Return [X, Y] of the center of cell containing provided text 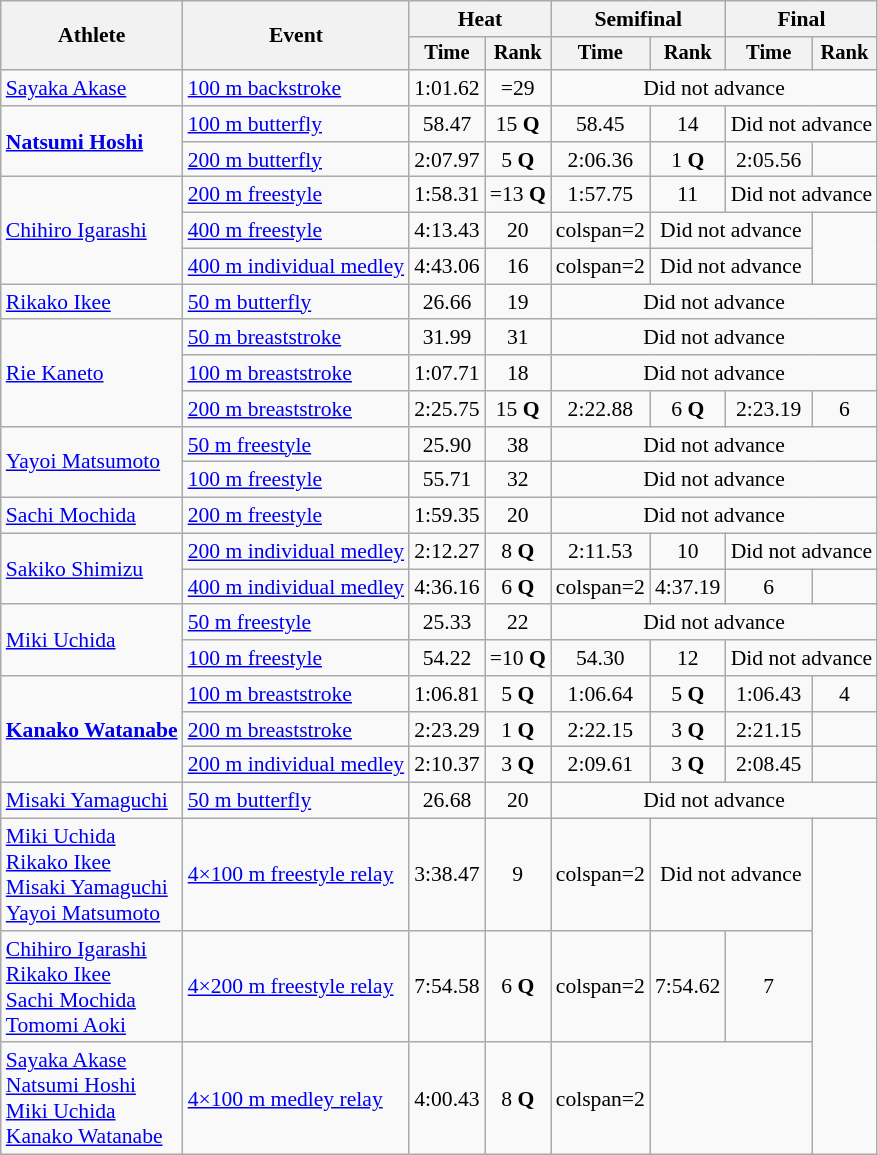
26.68 [446, 801]
11 [688, 195]
Sayaka Akase [92, 88]
25.33 [446, 623]
26.66 [446, 302]
4:37.19 [688, 587]
2:23.29 [446, 730]
16 [518, 267]
4×100 m medley relay [296, 1099]
Event [296, 36]
4×200 m freestyle relay [296, 987]
1:57.75 [600, 195]
2:05.56 [769, 160]
Rie Kaneto [92, 374]
2:21.15 [769, 730]
Final [802, 19]
Kanako Watanabe [92, 730]
Chihiro IgarashiRikako IkeeSachi MochidaTomomi Aoki [92, 987]
100 m backstroke [296, 88]
1:58.31 [446, 195]
400 m freestyle [296, 231]
Chihiro Igarashi [92, 230]
Miki UchidaRikako IkeeMisaki YamaguchiYayoi Matsumoto [92, 875]
3:38.47 [446, 875]
100 m butterfly [296, 124]
=29 [518, 88]
54.22 [446, 658]
2:25.75 [446, 409]
1:01.62 [446, 88]
Semifinal [638, 19]
50 m breaststroke [296, 338]
10 [688, 552]
7:54.62 [688, 987]
2:09.61 [600, 765]
2:08.45 [769, 765]
Athlete [92, 36]
31 [518, 338]
1:06.43 [769, 694]
2:23.19 [769, 409]
Sayaka AkaseNatsumi HoshiMiki UchidaKanako Watanabe [92, 1099]
14 [688, 124]
2:06.36 [600, 160]
4×100 m freestyle relay [296, 875]
58.47 [446, 124]
=10 Q [518, 658]
=13 Q [518, 195]
Heat [480, 19]
1:06.64 [600, 694]
2:12.27 [446, 552]
Natsumi Hoshi [92, 142]
Miki Uchida [92, 640]
22 [518, 623]
54.30 [600, 658]
32 [518, 480]
12 [688, 658]
38 [518, 445]
2:22.88 [600, 409]
2:07.97 [446, 160]
2:22.15 [600, 730]
1:59.35 [446, 516]
4:00.43 [446, 1099]
200 m butterfly [296, 160]
2:10.37 [446, 765]
7 [769, 987]
4:13.43 [446, 231]
55.71 [446, 480]
19 [518, 302]
Sachi Mochida [92, 516]
9 [518, 875]
1:07.71 [446, 373]
31.99 [446, 338]
25.90 [446, 445]
4 [844, 694]
Misaki Yamaguchi [92, 801]
18 [518, 373]
58.45 [600, 124]
4:43.06 [446, 267]
7:54.58 [446, 987]
Rikako Ikee [92, 302]
4:36.16 [446, 587]
2:11.53 [600, 552]
Yayoi Matsumoto [92, 462]
Sakiko Shimizu [92, 570]
1:06.81 [446, 694]
